Return (X, Y) of the center of cell containing provided text 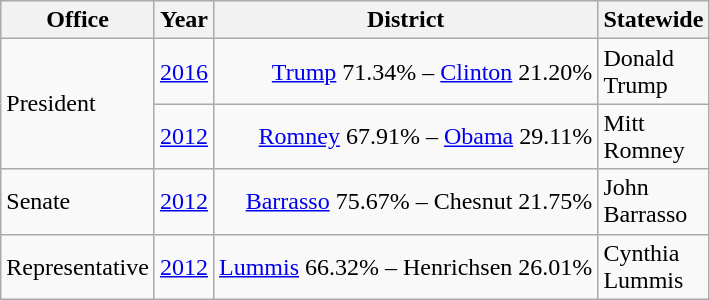
Statewide (654, 20)
District (405, 20)
Lummis 66.32% – Henrichsen 26.01% (405, 266)
President (78, 104)
Romney 67.91% – Obama 29.11% (405, 136)
DonaldTrump (654, 72)
Representative (78, 266)
Senate (78, 202)
Barrasso 75.67% – Chesnut 21.75% (405, 202)
2016 (184, 72)
JohnBarrasso (654, 202)
MittRomney (654, 136)
Year (184, 20)
Office (78, 20)
Trump 71.34% – Clinton 21.20% (405, 72)
CynthiaLummis (654, 266)
